Scan for the cell matching the given text and deliver its [x, y] coordinate at center. 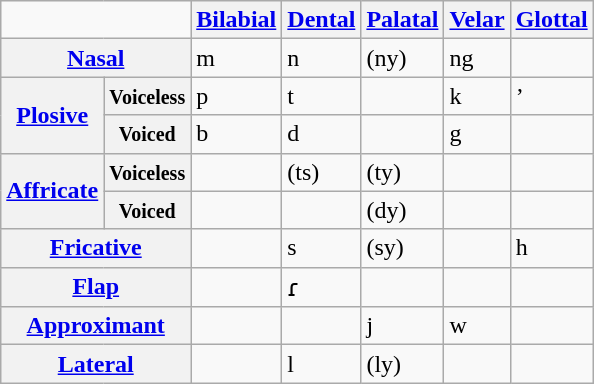
(ly) [402, 364]
(dy) [402, 210]
Velar [477, 20]
(ty) [402, 172]
n [322, 58]
k [477, 96]
s [322, 248]
Flap [96, 287]
w [477, 326]
j [402, 326]
h [552, 248]
b [236, 134]
Lateral [96, 364]
(sy) [402, 248]
Approximant [96, 326]
ng [477, 58]
t [322, 96]
l [322, 364]
Affricate [52, 191]
p [236, 96]
g [477, 134]
(ts) [322, 172]
Bilabial [236, 20]
Glottal [552, 20]
Nasal [96, 58]
Dental [322, 20]
ɾ [322, 287]
Fricative [96, 248]
’ [552, 96]
Plosive [52, 115]
d [322, 134]
(ny) [402, 58]
m [236, 58]
Palatal [402, 20]
